Find where the given text appears and provide that cell's center as [X, Y] coordinate. 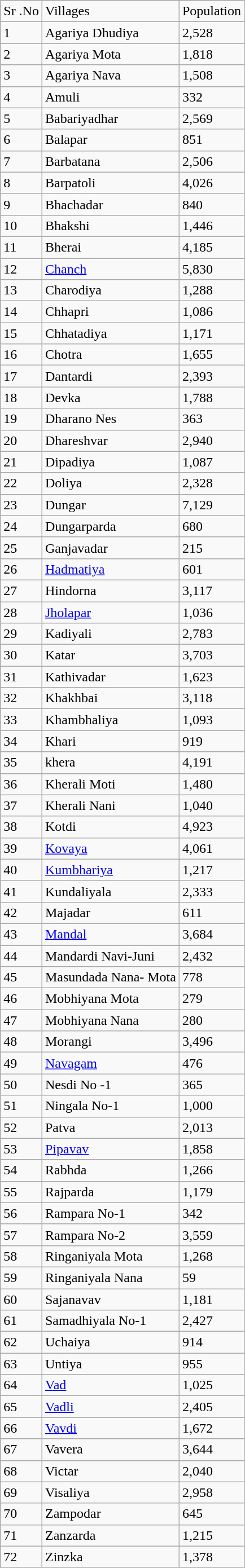
3,644 [211, 1450]
680 [211, 526]
1,000 [211, 1106]
3,117 [211, 591]
Population [211, 11]
1,655 [211, 355]
Nesdi No -1 [111, 1085]
Chhapri [111, 312]
21 [21, 462]
68 [21, 1471]
365 [211, 1085]
Rajparda [111, 1192]
37 [21, 805]
778 [211, 977]
Ringaniyala Nana [111, 1278]
Rabhda [111, 1170]
Bherai [111, 247]
Barpatoli [111, 183]
11 [21, 247]
4,923 [211, 827]
1,025 [211, 1385]
Patva [111, 1127]
Vad [111, 1385]
Samadhiyala No-1 [111, 1321]
2,528 [211, 33]
914 [211, 1342]
280 [211, 1020]
Vavdi [111, 1428]
31 [21, 677]
13 [21, 290]
Bhachadar [111, 204]
2,328 [211, 483]
Kadiyali [111, 634]
Kotdi [111, 827]
4,191 [211, 763]
Amuli [111, 97]
Zampodar [111, 1514]
Villages [111, 11]
44 [21, 956]
1,217 [211, 870]
49 [21, 1063]
1,086 [211, 312]
1,040 [211, 805]
645 [211, 1514]
67 [21, 1450]
2,333 [211, 891]
64 [21, 1385]
70 [21, 1514]
3 [21, 76]
601 [211, 569]
58 [21, 1256]
10 [21, 226]
Sr .No [21, 11]
279 [211, 999]
342 [211, 1213]
46 [21, 999]
1,508 [211, 76]
39 [21, 848]
2,506 [211, 161]
Mandal [111, 934]
Ringaniyala Mota [111, 1256]
9 [21, 204]
47 [21, 1020]
65 [21, 1407]
28 [21, 612]
Vadli [111, 1407]
Sajanavav [111, 1299]
Balapar [111, 140]
6 [21, 140]
Khambhaliya [111, 720]
4,185 [211, 247]
42 [21, 913]
Dungarparda [111, 526]
1,268 [211, 1256]
Agariya Dhudiya [111, 33]
2,958 [211, 1492]
851 [211, 140]
Dungar [111, 505]
Dhareshvar [111, 441]
611 [211, 913]
Ningala No-1 [111, 1106]
61 [21, 1321]
56 [21, 1213]
Barbatana [111, 161]
Rampara No-1 [111, 1213]
4 [21, 97]
Khari [111, 741]
1,378 [211, 1557]
Kathivadar [111, 677]
khera [111, 763]
1,171 [211, 333]
1,215 [211, 1535]
24 [21, 526]
Uchaiya [111, 1342]
Jholapar [111, 612]
66 [21, 1428]
2,940 [211, 441]
955 [211, 1364]
69 [21, 1492]
215 [211, 548]
1,266 [211, 1170]
Untiya [111, 1364]
840 [211, 204]
Dantardi [111, 376]
2,569 [211, 118]
1,446 [211, 226]
50 [21, 1085]
43 [21, 934]
32 [21, 698]
57 [21, 1235]
4,026 [211, 183]
41 [21, 891]
60 [21, 1299]
22 [21, 483]
Majadar [111, 913]
2,427 [211, 1321]
Kundaliyala [111, 891]
Victar [111, 1471]
Mandardi Navi-Juni [111, 956]
1,858 [211, 1149]
16 [21, 355]
15 [21, 333]
363 [211, 419]
Hadmatiya [111, 569]
Dipadiya [111, 462]
2,393 [211, 376]
1,788 [211, 398]
40 [21, 870]
52 [21, 1127]
48 [21, 1042]
45 [21, 977]
Kumbhariya [111, 870]
12 [21, 269]
53 [21, 1149]
35 [21, 763]
71 [21, 1535]
Kherali Nani [111, 805]
476 [211, 1063]
Zinzka [111, 1557]
Dharano Nes [111, 419]
14 [21, 312]
Morangi [111, 1042]
5,830 [211, 269]
1,179 [211, 1192]
38 [21, 827]
1 [21, 33]
Mobhiyana Mota [111, 999]
33 [21, 720]
3,496 [211, 1042]
20 [21, 441]
34 [21, 741]
Kherali Moti [111, 784]
Agariya Nava [111, 76]
2,040 [211, 1471]
54 [21, 1170]
Hindorna [111, 591]
Bhakshi [111, 226]
1,623 [211, 677]
Doliya [111, 483]
Katar [111, 655]
Mobhiyana Nana [111, 1020]
Visaliya [111, 1492]
5 [21, 118]
2,783 [211, 634]
332 [211, 97]
Charodiya [111, 290]
Masundada Nana- Mota [111, 977]
7,129 [211, 505]
3,703 [211, 655]
Pipavav [111, 1149]
1,672 [211, 1428]
Devka [111, 398]
Rampara No-2 [111, 1235]
1,036 [211, 612]
2,432 [211, 956]
17 [21, 376]
8 [21, 183]
Kovaya [111, 848]
62 [21, 1342]
1,093 [211, 720]
36 [21, 784]
3,684 [211, 934]
4,061 [211, 848]
Ganjavadar [111, 548]
19 [21, 419]
1,087 [211, 462]
25 [21, 548]
919 [211, 741]
3,559 [211, 1235]
3,118 [211, 698]
1,288 [211, 290]
Chanch [111, 269]
Zanzarda [111, 1535]
Agariya Mota [111, 54]
55 [21, 1192]
Babariyadhar [111, 118]
2,405 [211, 1407]
26 [21, 569]
Khakhbai [111, 698]
63 [21, 1364]
2,013 [211, 1127]
51 [21, 1106]
23 [21, 505]
Chotra [111, 355]
Vavera [111, 1450]
2 [21, 54]
30 [21, 655]
1,480 [211, 784]
27 [21, 591]
18 [21, 398]
72 [21, 1557]
Navagam [111, 1063]
7 [21, 161]
1,818 [211, 54]
29 [21, 634]
Chhatadiya [111, 333]
1,181 [211, 1299]
